Pinpoint the cell where the given text exists, returning its (X, Y) midpoint coordinate. 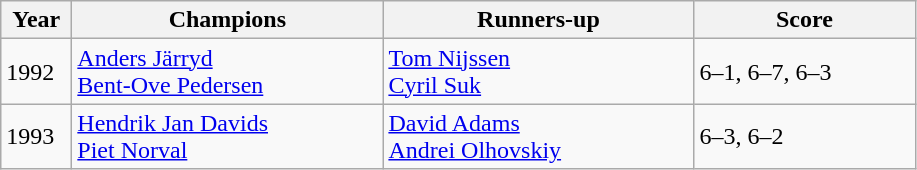
Hendrik Jan Davids Piet Norval (228, 136)
6–3, 6–2 (804, 136)
1992 (36, 72)
6–1, 6–7, 6–3 (804, 72)
Year (36, 20)
Champions (228, 20)
David Adams Andrei Olhovskiy (538, 136)
Tom Nijssen Cyril Suk (538, 72)
Runners-up (538, 20)
Anders Järryd Bent-Ove Pedersen (228, 72)
Score (804, 20)
1993 (36, 136)
